Determine the [X, Y] coordinate at the center of the cell enclosing the given text.  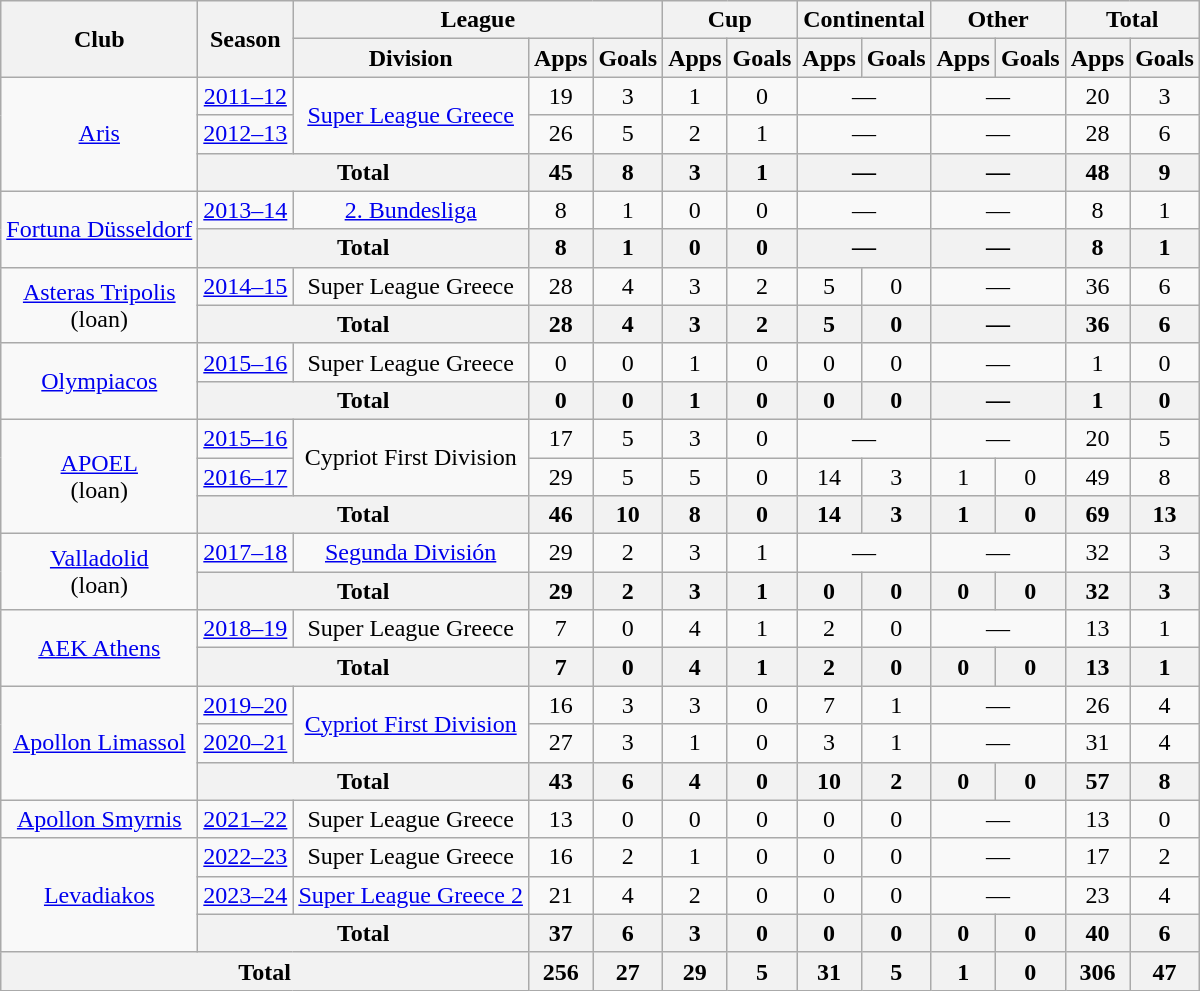
Division [411, 58]
AEK Athens [100, 648]
2011–12 [246, 96]
2021–22 [246, 819]
League [478, 20]
Other [998, 20]
2020–21 [246, 743]
Valladolid(loan) [100, 572]
37 [560, 933]
256 [560, 971]
43 [560, 781]
47 [1165, 971]
21 [560, 895]
Super League Greece 2 [411, 895]
Segunda División [411, 553]
23 [1097, 895]
306 [1097, 971]
45 [560, 172]
2013–14 [246, 210]
Fortuna Düsseldorf [100, 229]
2022–23 [246, 857]
49 [1097, 477]
2. Bundesliga [411, 210]
Apollon Smyrnis [100, 819]
69 [1097, 515]
Continental [864, 20]
Club [100, 39]
46 [560, 515]
Levadiakos [100, 895]
2012–13 [246, 134]
Olympiacos [100, 381]
2019–20 [246, 705]
2018–19 [246, 629]
57 [1097, 781]
Asteras Tripolis(loan) [100, 305]
40 [1097, 933]
48 [1097, 172]
APOEL(loan) [100, 476]
2016–17 [246, 477]
Apollon Limassol [100, 743]
2023–24 [246, 895]
Cup [730, 20]
19 [560, 96]
9 [1165, 172]
2017–18 [246, 553]
Aris [100, 134]
2014–15 [246, 286]
Season [246, 39]
